Search for the cell housing the specified text and yield its (x, y) center coordinate. 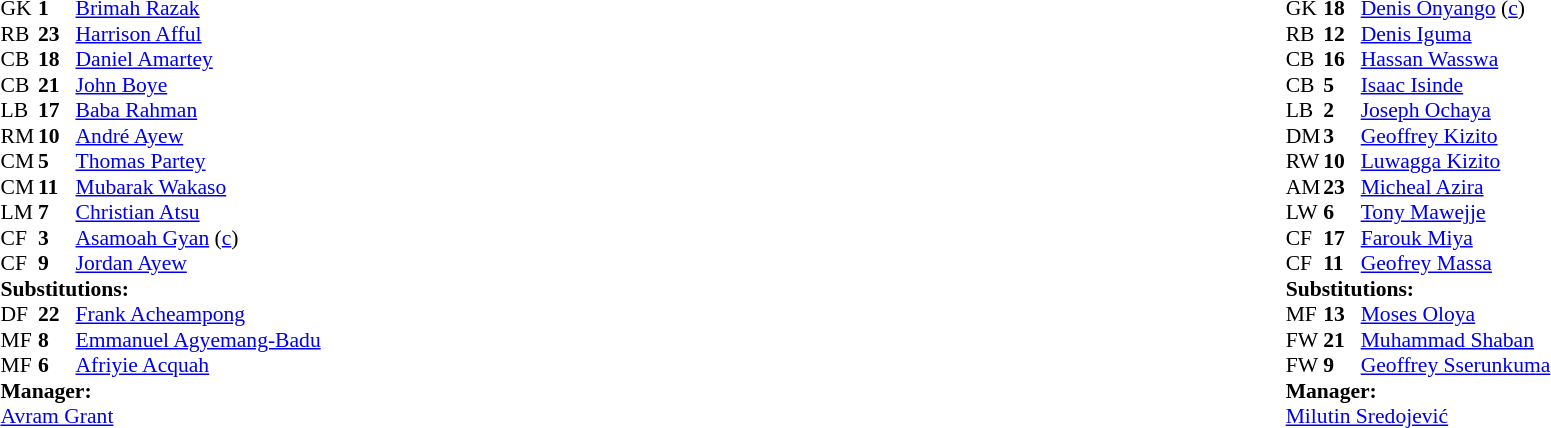
7 (57, 213)
RW (1305, 161)
Luwagga Kizito (1456, 161)
22 (57, 315)
André Ayew (198, 136)
Denis Iguma (1456, 34)
16 (1342, 59)
8 (57, 340)
Harrison Afful (198, 34)
LW (1305, 213)
Moses Oloya (1456, 315)
Jordan Ayew (198, 263)
Baba Rahman (198, 111)
Afriyie Acquah (198, 365)
Farouk Miya (1456, 238)
LM (19, 213)
RM (19, 136)
13 (1342, 315)
Thomas Partey (198, 161)
Isaac Isinde (1456, 85)
Mubarak Wakaso (198, 187)
Tony Mawejje (1456, 213)
John Boye (198, 85)
Frank Acheampong (198, 315)
Muhammad Shaban (1456, 340)
Geofrey Massa (1456, 263)
Asamoah Gyan (c) (198, 238)
12 (1342, 34)
AM (1305, 187)
Joseph Ochaya (1456, 111)
2 (1342, 111)
Emmanuel Agyemang-Badu (198, 340)
DM (1305, 136)
18 (57, 59)
Micheal Azira (1456, 187)
Daniel Amartey (198, 59)
DF (19, 315)
Geoffrey Kizito (1456, 136)
Christian Atsu (198, 213)
Geoffrey Sserunkuma (1456, 365)
Hassan Wasswa (1456, 59)
